Capture the cell that displays the provided text and extract its [X, Y] central coordinate. 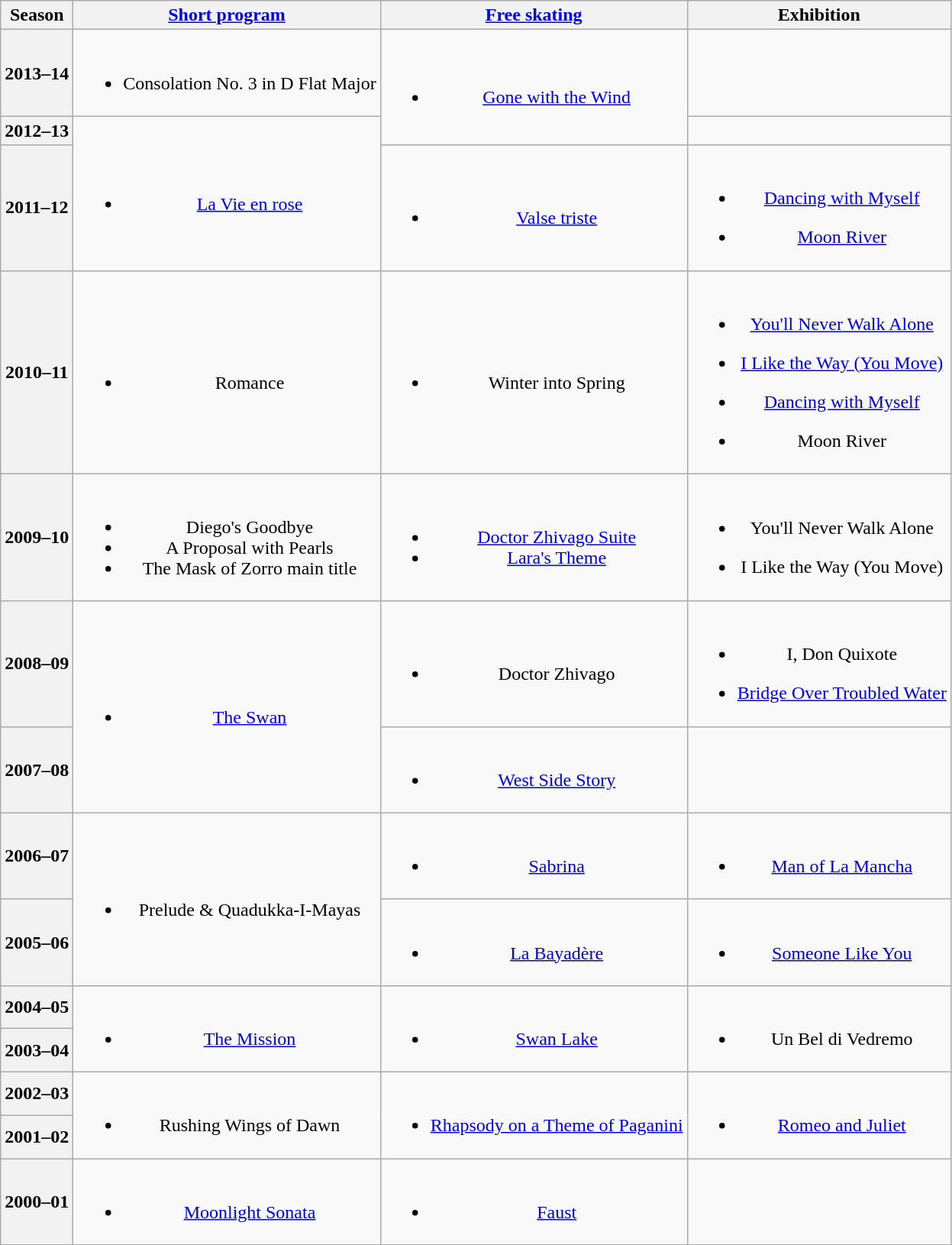
Consolation No. 3 in D Flat Major [227, 73]
I, Don Quixote Bridge Over Troubled Water [818, 664]
2002–03 [37, 1094]
Man of La Mancha [818, 855]
Prelude & Quadukka-I-Mayas [227, 899]
Rhapsody on a Theme of Paganini [534, 1115]
Doctor Zhivago Suite Lara's Theme [534, 538]
La Bayadère [534, 943]
La Vie en rose [227, 193]
Short program [227, 15]
2009–10 [37, 538]
Valse triste [534, 208]
2004–05 [37, 1007]
Swan Lake [534, 1028]
You'll Never Walk Alone I Like the Way (You Move) [818, 538]
2000–01 [37, 1201]
Romeo and Juliet [818, 1115]
Faust [534, 1201]
Gone with the Wind [534, 87]
Un Bel di Vedremo [818, 1028]
Someone Like You [818, 943]
2006–07 [37, 855]
West Side Story [534, 770]
Dancing with Myself Moon River [818, 208]
2011–12 [37, 208]
Rushing Wings of Dawn [227, 1115]
2007–08 [37, 770]
The Swan [227, 707]
Moonlight Sonata [227, 1201]
2010–11 [37, 372]
Sabrina [534, 855]
Romance [227, 372]
The Mission [227, 1028]
Season [37, 15]
2013–14 [37, 73]
2005–06 [37, 943]
2008–09 [37, 664]
2012–13 [37, 131]
Doctor Zhivago [534, 664]
Exhibition [818, 15]
Diego's Goodbye A Proposal with Pearls The Mask of Zorro main title [227, 538]
You'll Never Walk Alone I Like the Way (You Move) Dancing with Myself Moon River [818, 372]
2003–04 [37, 1051]
2001–02 [37, 1137]
Winter into Spring [534, 372]
Free skating [534, 15]
